Capture the cell that displays the provided text and extract its [X, Y] central coordinate. 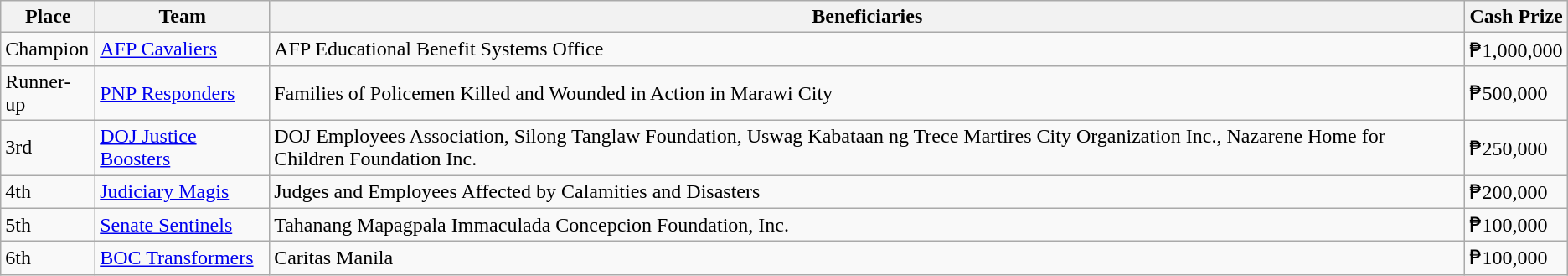
AFP Cavaliers [183, 49]
₱1,000,000 [1516, 49]
Runner-up [49, 92]
BOC Transformers [183, 258]
Families of Policemen Killed and Wounded in Action in Marawi City [868, 92]
PNP Responders [183, 92]
DOJ Justice Boosters [183, 148]
4th [49, 191]
3rd [49, 148]
5th [49, 225]
Senate Sentinels [183, 225]
AFP Educational Benefit Systems Office [868, 49]
₱500,000 [1516, 92]
Cash Prize [1516, 17]
Team [183, 17]
Judges and Employees Affected by Calamities and Disasters [868, 191]
Place [49, 17]
Judiciary Magis [183, 191]
Caritas Manila [868, 258]
Beneficiaries [868, 17]
Tahanang Mapagpala Immaculada Concepcion Foundation, Inc. [868, 225]
₱200,000 [1516, 191]
Champion [49, 49]
₱250,000 [1516, 148]
6th [49, 258]
